Return the (X, Y) coordinate for the center point of the cell that contains the specified text.  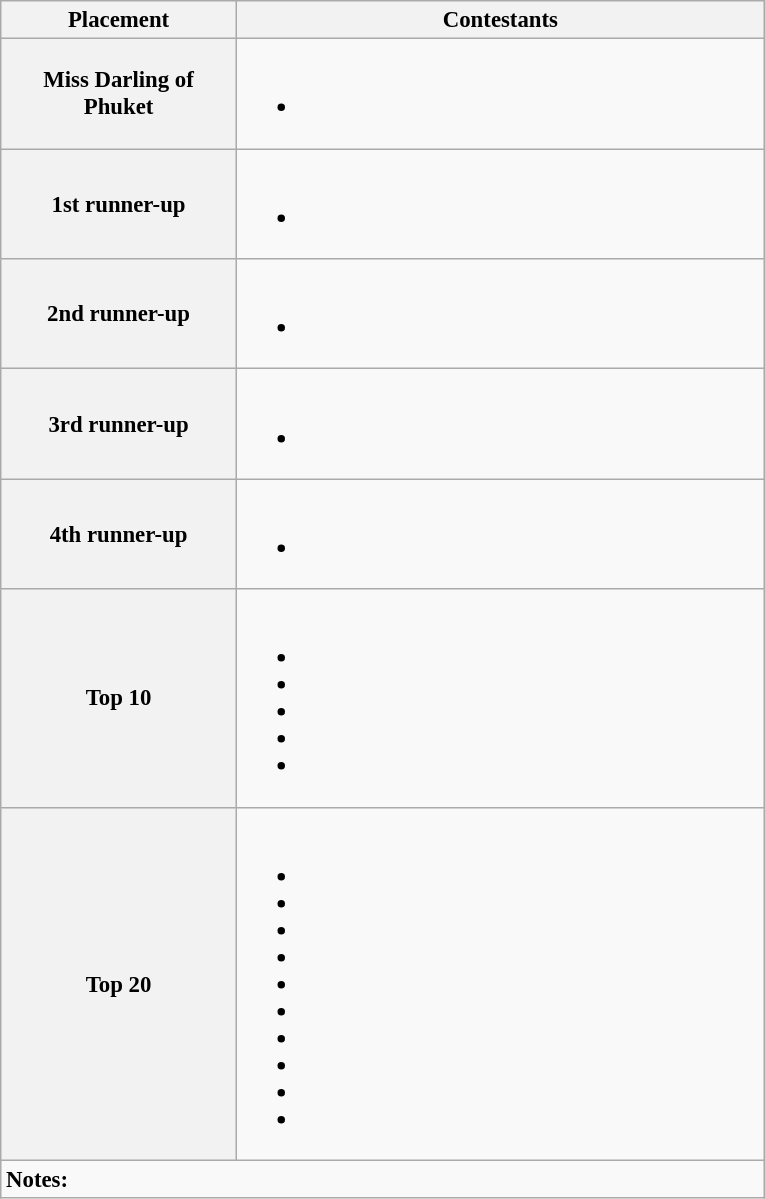
Contestants (500, 20)
Placement (119, 20)
Notes: (383, 1180)
Top 20 (119, 984)
2nd runner-up (119, 314)
4th runner-up (119, 534)
Top 10 (119, 698)
Miss Darling of Phuket (119, 94)
1st runner-up (119, 204)
3rd runner-up (119, 424)
